Search for the cell housing the specified text and yield its (X, Y) center coordinate. 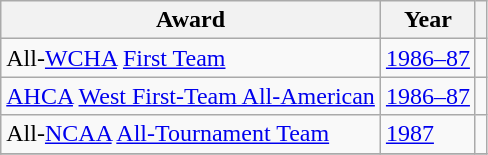
Year (428, 20)
1987 (428, 134)
All-WCHA First Team (191, 58)
AHCA West First-Team All-American (191, 96)
All-NCAA All-Tournament Team (191, 134)
Award (191, 20)
